Pinpoint the cell where the given text exists, returning its (x, y) midpoint coordinate. 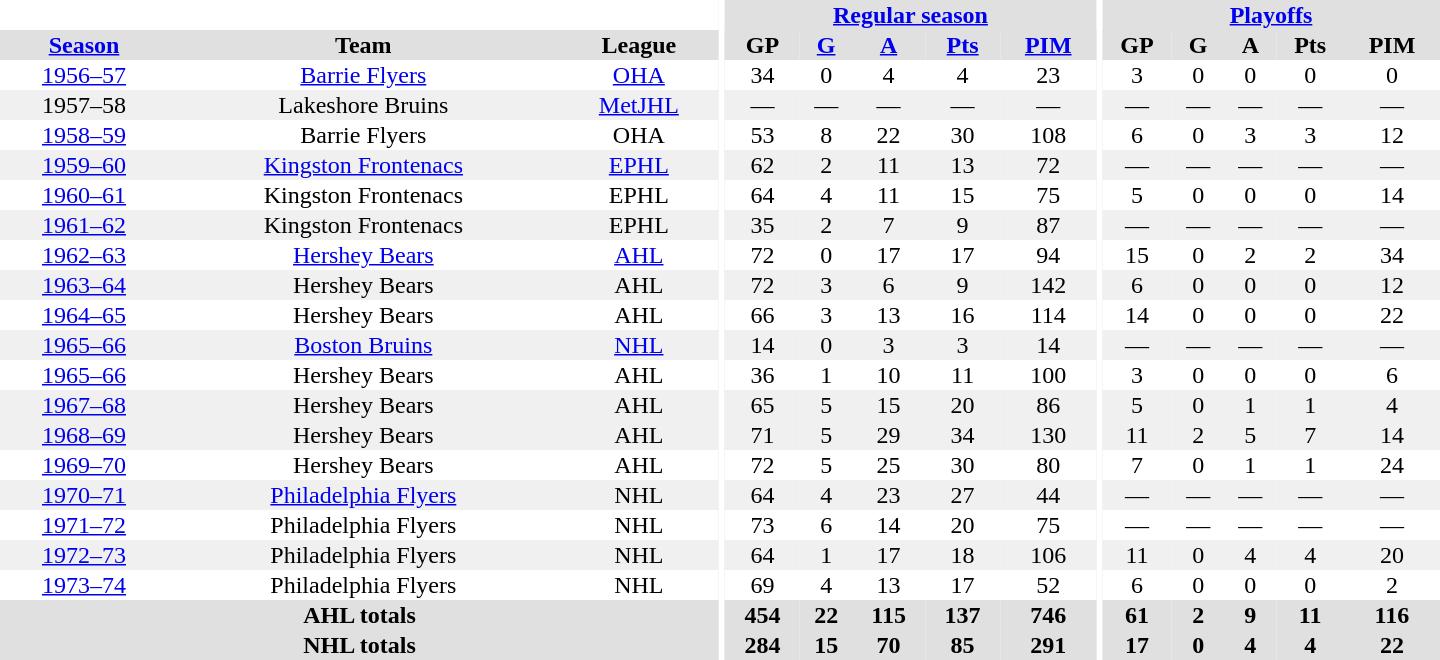
69 (762, 585)
1964–65 (84, 315)
53 (762, 135)
52 (1048, 585)
Team (364, 45)
1961–62 (84, 225)
24 (1392, 465)
10 (888, 375)
League (639, 45)
114 (1048, 315)
AHL totals (360, 615)
27 (962, 495)
25 (888, 465)
137 (962, 615)
1962–63 (84, 255)
1959–60 (84, 165)
1973–74 (84, 585)
291 (1048, 645)
MetJHL (639, 105)
80 (1048, 465)
87 (1048, 225)
65 (762, 405)
Lakeshore Bruins (364, 105)
Playoffs (1271, 15)
Season (84, 45)
35 (762, 225)
108 (1048, 135)
1972–73 (84, 555)
1970–71 (84, 495)
142 (1048, 285)
1960–61 (84, 195)
44 (1048, 495)
36 (762, 375)
1967–68 (84, 405)
100 (1048, 375)
284 (762, 645)
1958–59 (84, 135)
61 (1137, 615)
29 (888, 435)
18 (962, 555)
Regular season (910, 15)
70 (888, 645)
86 (1048, 405)
8 (826, 135)
1971–72 (84, 525)
85 (962, 645)
130 (1048, 435)
16 (962, 315)
1968–69 (84, 435)
62 (762, 165)
NHL totals (360, 645)
1956–57 (84, 75)
66 (762, 315)
106 (1048, 555)
94 (1048, 255)
Boston Bruins (364, 345)
746 (1048, 615)
454 (762, 615)
71 (762, 435)
115 (888, 615)
1963–64 (84, 285)
73 (762, 525)
116 (1392, 615)
1969–70 (84, 465)
1957–58 (84, 105)
